Output the (x, y) coordinate of the center of the cell containing the given text.  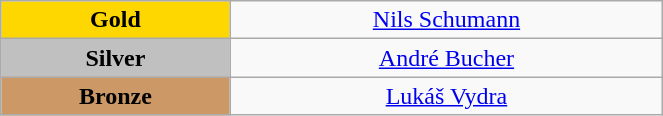
Lukáš Vydra (446, 96)
Nils Schumann (446, 20)
Gold (116, 20)
Bronze (116, 96)
André Bucher (446, 58)
Silver (116, 58)
